Determine the (X, Y) coordinate at the center of the cell enclosing the given text.  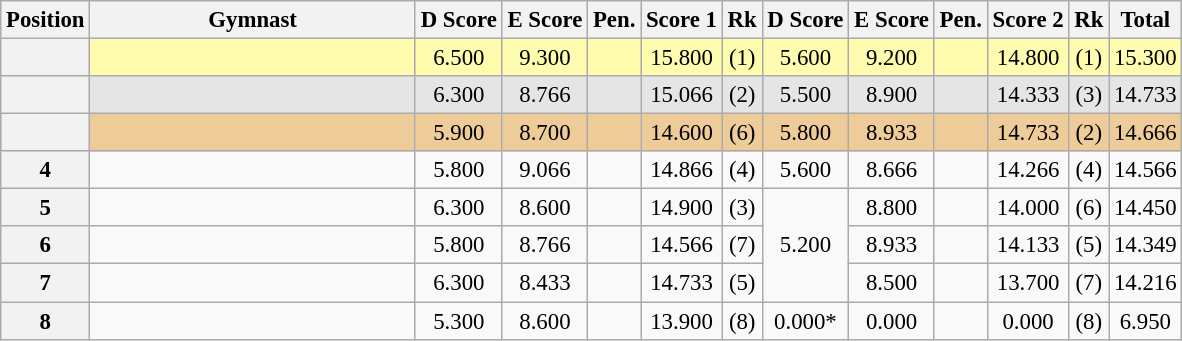
14.666 (1146, 133)
4 (46, 170)
5.300 (458, 321)
15.066 (682, 95)
14.000 (1028, 208)
6.950 (1146, 321)
5.900 (458, 133)
5.500 (806, 95)
6.500 (458, 58)
7 (46, 283)
14.600 (682, 133)
0.000* (806, 321)
8.800 (892, 208)
9.066 (544, 170)
8.433 (544, 283)
8.500 (892, 283)
Gymnast (253, 20)
8.700 (544, 133)
14.266 (1028, 170)
9.200 (892, 58)
5.200 (806, 246)
13.900 (682, 321)
14.866 (682, 170)
14.800 (1028, 58)
14.133 (1028, 245)
Score 2 (1028, 20)
13.700 (1028, 283)
15.300 (1146, 58)
15.800 (682, 58)
14.333 (1028, 95)
9.300 (544, 58)
14.450 (1146, 208)
14.216 (1146, 283)
Total (1146, 20)
14.349 (1146, 245)
6 (46, 245)
14.900 (682, 208)
5 (46, 208)
8 (46, 321)
Score 1 (682, 20)
8.666 (892, 170)
8.900 (892, 95)
Position (46, 20)
